Identify which cell holds the provided text, then report its [x, y] central coordinate. 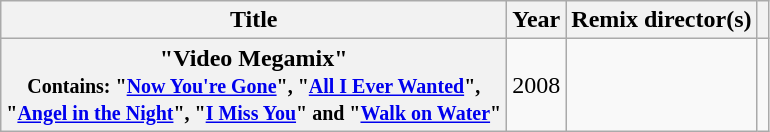
Remix director(s) [662, 20]
"Video Megamix"Contains: "Now You're Gone", "All I Ever Wanted", "Angel in the Night", "I Miss You" and "Walk on Water" [254, 85]
Year [536, 20]
2008 [536, 85]
Title [254, 20]
